Locate the cell with the specified text and output its (x, y) center coordinate. 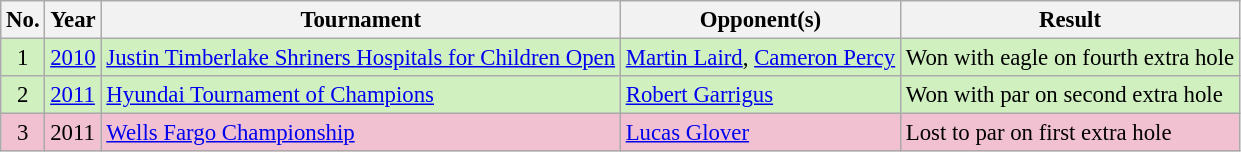
Hyundai Tournament of Champions (360, 95)
Won with par on second extra hole (1070, 95)
Justin Timberlake Shriners Hospitals for Children Open (360, 58)
Opponent(s) (760, 20)
3 (23, 133)
Tournament (360, 20)
No. (23, 20)
Lucas Glover (760, 133)
Won with eagle on fourth extra hole (1070, 58)
Year (73, 20)
Martin Laird, Cameron Percy (760, 58)
Wells Fargo Championship (360, 133)
Result (1070, 20)
1 (23, 58)
Robert Garrigus (760, 95)
2 (23, 95)
2010 (73, 58)
Lost to par on first extra hole (1070, 133)
